Extract the (X, Y) coordinate from the center of the cell holding the provided text.  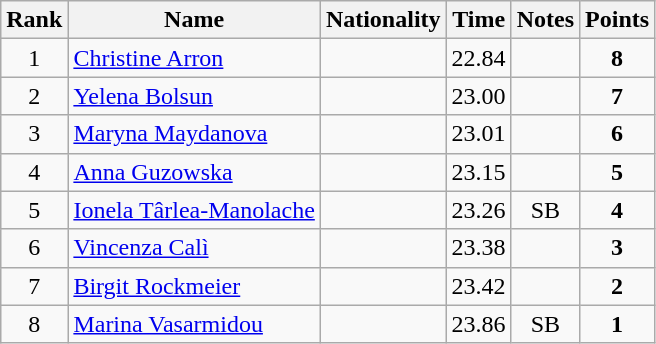
Rank (34, 20)
Birgit Rockmeier (194, 286)
23.42 (478, 286)
23.00 (478, 96)
Maryna Maydanova (194, 134)
Anna Guzowska (194, 172)
23.86 (478, 324)
Notes (545, 20)
23.01 (478, 134)
22.84 (478, 58)
23.15 (478, 172)
Nationality (383, 20)
Yelena Bolsun (194, 96)
Marina Vasarmidou (194, 324)
Vincenza Calì (194, 248)
23.38 (478, 248)
Ionela Târlea-Manolache (194, 210)
23.26 (478, 210)
Christine Arron (194, 58)
Name (194, 20)
Points (618, 20)
Time (478, 20)
